For the text-containing cell, return its midpoint in (X, Y) coordinate format. 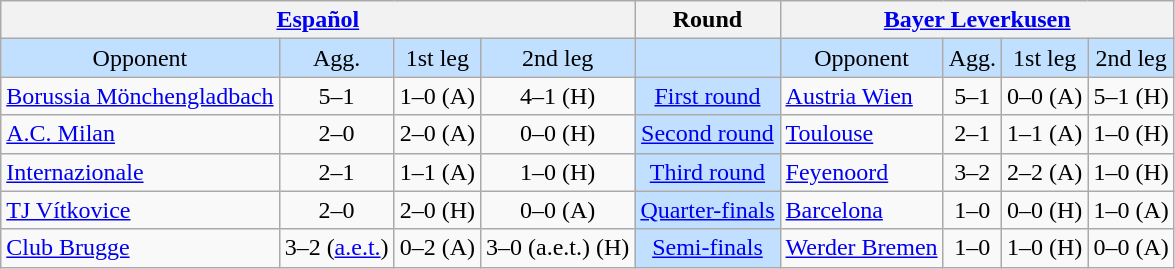
Bayer Leverkusen (977, 20)
2–2 (A) (1045, 172)
Third round (708, 172)
Second round (708, 134)
3–2 (a.e.t.) (336, 248)
3–0 (a.e.t.) (H) (558, 248)
A.C. Milan (140, 134)
2–0 (H) (437, 210)
Round (708, 20)
3–2 (972, 172)
Feyenoord (862, 172)
Barcelona (862, 210)
4–1 (H) (558, 96)
Werder Bremen (862, 248)
Semi-finals (708, 248)
Toulouse (862, 134)
Quarter-finals (708, 210)
First round (708, 96)
Austria Wien (862, 96)
TJ Vítkovice (140, 210)
Español (318, 20)
0–2 (A) (437, 248)
Internazionale (140, 172)
Club Brugge (140, 248)
2–0 (A) (437, 134)
5–1 (H) (1131, 96)
Borussia Mönchengladbach (140, 96)
